Determine the (X, Y) coordinate at the center of the cell enclosing the given text.  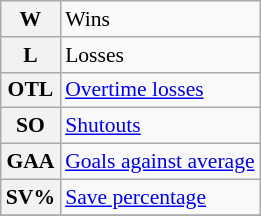
W (30, 19)
GAA (30, 162)
SV% (30, 197)
Overtime losses (160, 90)
Losses (160, 55)
SO (30, 126)
OTL (30, 90)
Shutouts (160, 126)
Wins (160, 19)
Save percentage (160, 197)
L (30, 55)
Goals against average (160, 162)
